Scan for the cell matching the given text and deliver its [x, y] coordinate at center. 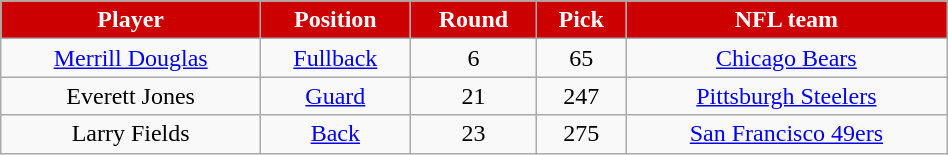
NFL team [787, 20]
Everett Jones [131, 96]
Larry Fields [131, 134]
Pick [582, 20]
Merrill Douglas [131, 58]
23 [474, 134]
Player [131, 20]
Chicago Bears [787, 58]
247 [582, 96]
Guard [336, 96]
Position [336, 20]
Back [336, 134]
275 [582, 134]
San Francisco 49ers [787, 134]
Pittsburgh Steelers [787, 96]
21 [474, 96]
Round [474, 20]
Fullback [336, 58]
65 [582, 58]
6 [474, 58]
